Locate the cell with the specified text and output its (x, y) center coordinate. 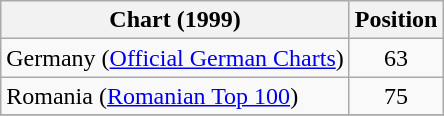
Romania (Romanian Top 100) (175, 96)
63 (396, 58)
75 (396, 96)
Chart (1999) (175, 20)
Position (396, 20)
Germany (Official German Charts) (175, 58)
